For the text-containing cell, return its midpoint in [X, Y] coordinate format. 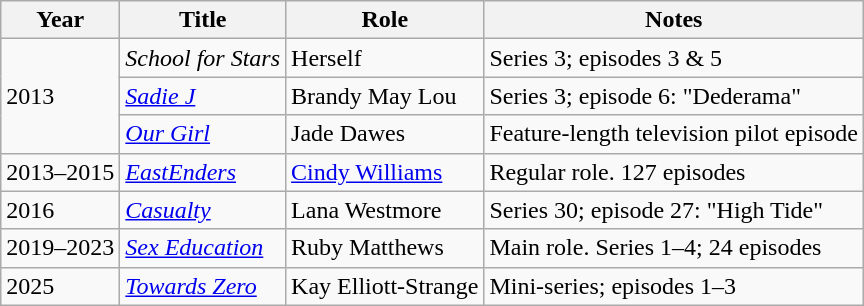
Towards Zero [203, 286]
Role [385, 20]
Mini-series; episodes 1–3 [674, 286]
Year [60, 20]
School for Stars [203, 58]
Notes [674, 20]
Main role. Series 1–4; 24 episodes [674, 248]
Title [203, 20]
Jade Dawes [385, 134]
Sadie J [203, 96]
Ruby Matthews [385, 248]
EastEnders [203, 172]
2016 [60, 210]
Brandy May Lou [385, 96]
Feature-length television pilot episode [674, 134]
Series 3; episode 6: "Dederama" [674, 96]
2013–2015 [60, 172]
Series 3; episodes 3 & 5 [674, 58]
Herself [385, 58]
2013 [60, 96]
2019–2023 [60, 248]
Casualty [203, 210]
Regular role. 127 episodes [674, 172]
Cindy Williams [385, 172]
2025 [60, 286]
Series 30; episode 27: "High Tide" [674, 210]
Sex Education [203, 248]
Kay Elliott-Strange [385, 286]
Lana Westmore [385, 210]
Our Girl [203, 134]
